Output the (X, Y) coordinate of the center of the cell containing the given text.  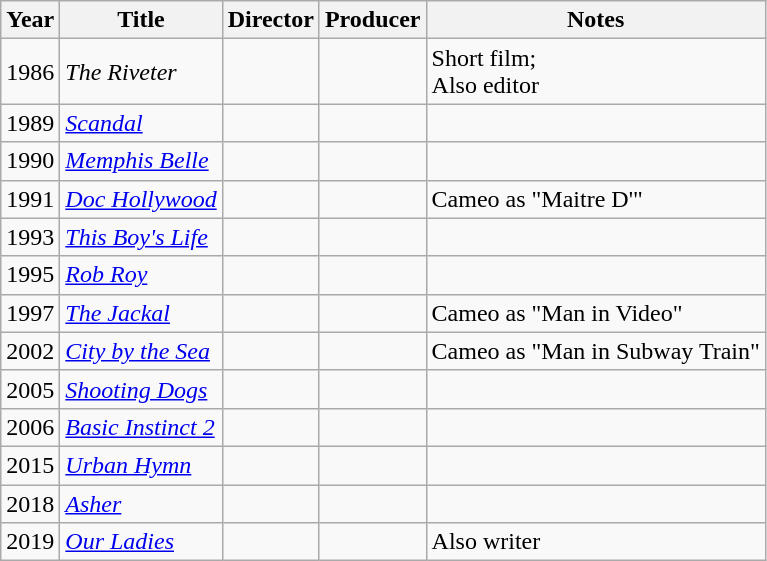
Basic Instinct 2 (141, 427)
Producer (372, 20)
Urban Hymn (141, 465)
Short film;Also editor (596, 72)
The Riveter (141, 72)
1989 (30, 123)
1990 (30, 161)
Year (30, 20)
2018 (30, 503)
2006 (30, 427)
Memphis Belle (141, 161)
Cameo as "Man in Video" (596, 313)
Doc Hollywood (141, 199)
Title (141, 20)
Asher (141, 503)
Director (270, 20)
Scandal (141, 123)
Cameo as "Man in Subway Train" (596, 351)
2005 (30, 389)
City by the Sea (141, 351)
Rob Roy (141, 275)
2002 (30, 351)
Shooting Dogs (141, 389)
2015 (30, 465)
Notes (596, 20)
1997 (30, 313)
The Jackal (141, 313)
1993 (30, 237)
Also writer (596, 542)
1986 (30, 72)
Our Ladies (141, 542)
2019 (30, 542)
This Boy's Life (141, 237)
Cameo as "Maitre D'" (596, 199)
1995 (30, 275)
1991 (30, 199)
